Determine the [x, y] coordinate at the center of the cell enclosing the given text.  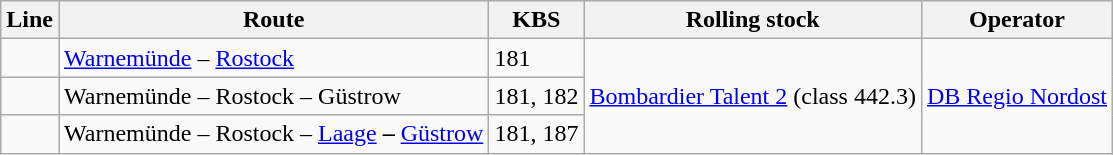
181, 187 [536, 134]
KBS [536, 20]
Warnemünde – Rostock – Güstrow [273, 96]
181 [536, 58]
Route [273, 20]
Rolling stock [753, 20]
181, 182 [536, 96]
Line [30, 20]
DB Regio Nordost [1016, 96]
Operator [1016, 20]
Bombardier Talent 2 (class 442.3) [753, 96]
Warnemünde – Rostock – Laage – Güstrow [273, 134]
Warnemünde – Rostock [273, 58]
